Extract the [x, y] coordinate from the center of the cell holding the provided text.  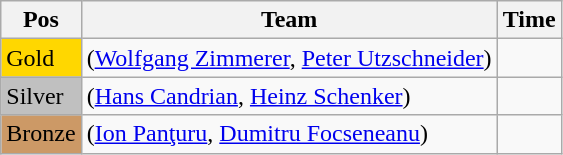
Bronze [41, 134]
(Wolfgang Zimmerer, Peter Utzschneider) [289, 58]
Gold [41, 58]
Pos [41, 20]
Time [529, 20]
(Hans Candrian, Heinz Schenker) [289, 96]
Silver [41, 96]
Team [289, 20]
(Ion Panţuru, Dumitru Focseneanu) [289, 134]
